Locate the cell with the specified text and output its (X, Y) center coordinate. 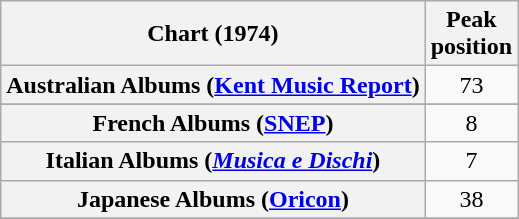
Chart (1974) (213, 34)
7 (471, 161)
Peakposition (471, 34)
French Albums (SNEP) (213, 123)
Japanese Albums (Oricon) (213, 199)
73 (471, 85)
Italian Albums (Musica e Dischi) (213, 161)
Australian Albums (Kent Music Report) (213, 85)
8 (471, 123)
38 (471, 199)
